Provide the [X, Y] coordinate of the cell's center where the given text is located.  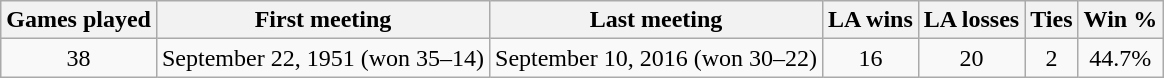
44.7% [1120, 58]
Win % [1120, 20]
20 [971, 58]
Last meeting [656, 20]
2 [1052, 58]
LA losses [971, 20]
September 10, 2016 (won 30–22) [656, 58]
LA wins [871, 20]
First meeting [322, 20]
Ties [1052, 20]
16 [871, 58]
September 22, 1951 (won 35–14) [322, 58]
Games played [79, 20]
38 [79, 58]
